Search for the cell housing the specified text and yield its [x, y] center coordinate. 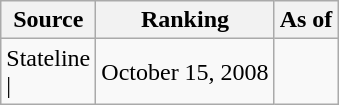
October 15, 2008 [185, 72]
Ranking [185, 20]
Source [48, 20]
Stateline| [48, 72]
As of [306, 20]
